From the cell containing the given text, extract its center point as (x, y) coordinate. 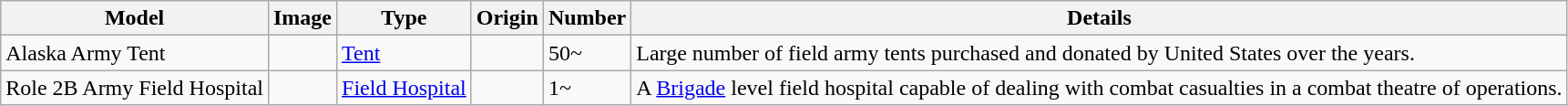
Type (405, 18)
1~ (587, 88)
A Brigade level field hospital capable of dealing with combat casualties in a combat theatre of operations. (1099, 88)
Details (1099, 18)
Model (135, 18)
50~ (587, 53)
Large number of field army tents purchased and donated by United States over the years. (1099, 53)
Alaska Army Tent (135, 53)
Tent (405, 53)
Image (302, 18)
Field Hospital (405, 88)
Number (587, 18)
Role 2B Army Field Hospital (135, 88)
Origin (507, 18)
